Return [x, y] of the center of cell containing provided text 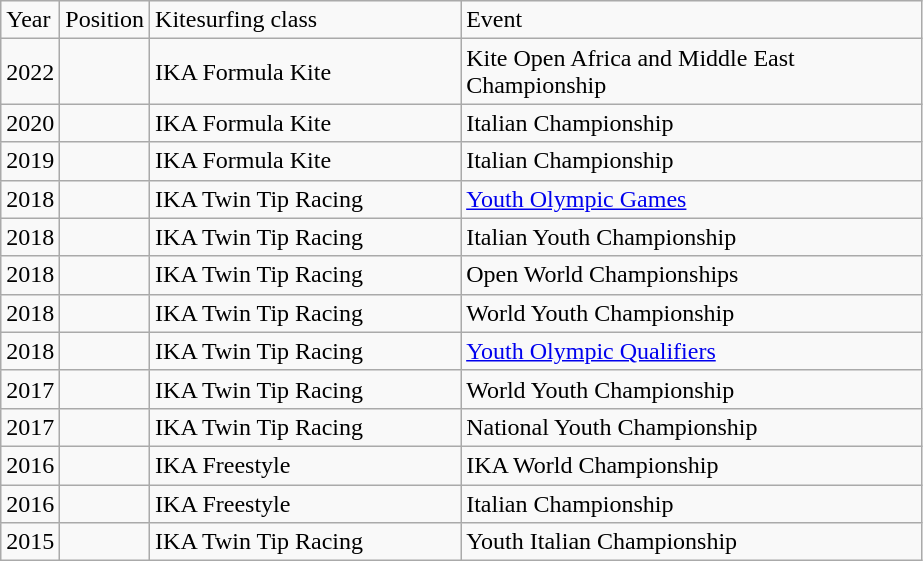
Kitesurfing class [306, 20]
IKA World Championship [692, 465]
Kite Open Africa and Middle East Championship [692, 72]
2019 [30, 161]
Year [30, 20]
Position [105, 20]
2022 [30, 72]
Youth Olympic Games [692, 199]
Youth Olympic Qualifiers [692, 351]
Open World Championships [692, 275]
Italian Youth Championship [692, 237]
2015 [30, 542]
2020 [30, 123]
Event [692, 20]
National Youth Championship [692, 427]
Youth Italian Championship [692, 542]
